Pinpoint the cell where the given text exists, returning its [X, Y] midpoint coordinate. 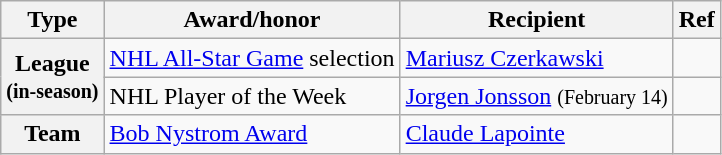
Jorgen Jonsson (February 14) [536, 96]
Type [52, 20]
Team [52, 134]
Award/honor [252, 20]
Claude Lapointe [536, 134]
NHL Player of the Week [252, 96]
Recipient [536, 20]
NHL All-Star Game selection [252, 58]
League(in-season) [52, 77]
Bob Nystrom Award [252, 134]
Mariusz Czerkawski [536, 58]
Ref [696, 20]
